Determine the (X, Y) coordinate at the center of the cell enclosing the given text.  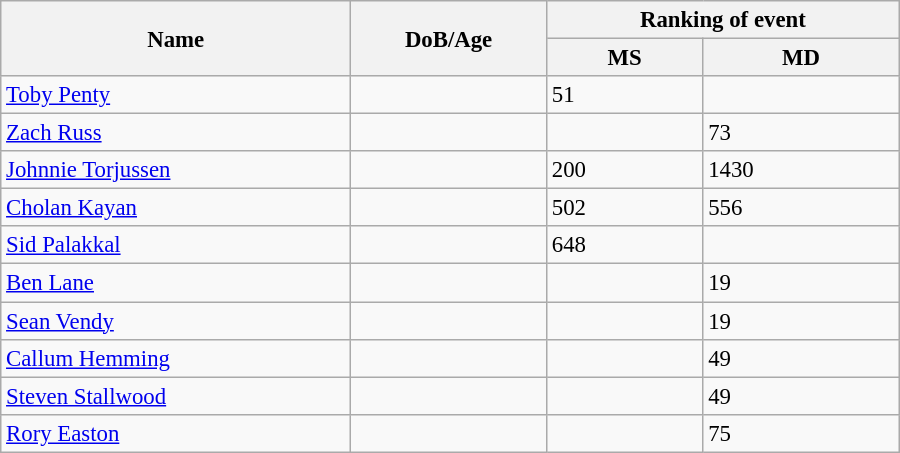
MS (624, 58)
200 (624, 170)
Steven Stallwood (176, 396)
Toby Penty (176, 95)
51 (624, 95)
MD (801, 58)
Johnnie Torjussen (176, 170)
DoB/Age (449, 38)
Rory Easton (176, 433)
556 (801, 208)
Callum Hemming (176, 358)
Sean Vendy (176, 321)
Ben Lane (176, 283)
502 (624, 208)
75 (801, 433)
Name (176, 38)
Cholan Kayan (176, 208)
Ranking of event (722, 20)
Zach Russ (176, 133)
648 (624, 245)
Sid Palakkal (176, 245)
1430 (801, 170)
73 (801, 133)
